Determine the [x, y] coordinate at the center of the cell enclosing the given text.  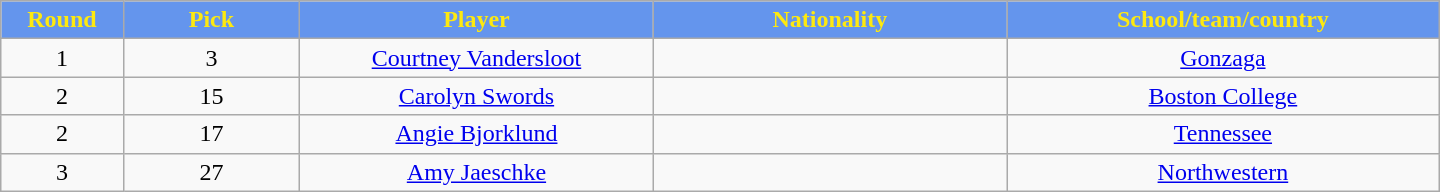
Gonzaga [1224, 58]
Round [62, 20]
Boston College [1224, 96]
Northwestern [1224, 172]
Tennessee [1224, 134]
1 [62, 58]
Amy Jaeschke [476, 172]
15 [212, 96]
Angie Bjorklund [476, 134]
Nationality [830, 20]
Carolyn Swords [476, 96]
School/team/country [1224, 20]
17 [212, 134]
Player [476, 20]
27 [212, 172]
Pick [212, 20]
Courtney Vandersloot [476, 58]
